Pinpoint the cell where the given text exists, returning its [X, Y] midpoint coordinate. 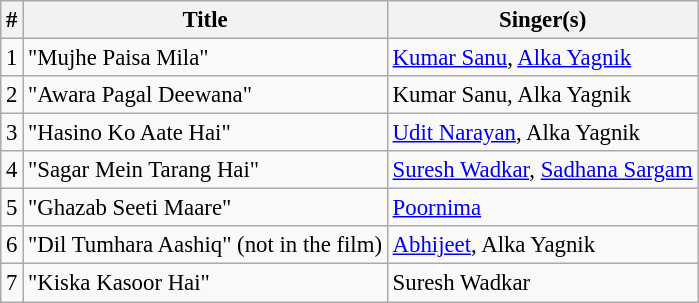
Suresh Wadkar, Sadhana Sargam [542, 170]
"Dil Tumhara Aashiq" (not in the film) [206, 245]
Udit Narayan, Alka Yagnik [542, 133]
6 [12, 245]
2 [12, 95]
"Ghazab Seeti Maare" [206, 208]
7 [12, 283]
1 [12, 58]
3 [12, 133]
Poornima [542, 208]
"Sagar Mein Tarang Hai" [206, 170]
# [12, 20]
"Hasino Ko Aate Hai" [206, 133]
Abhijeet, Alka Yagnik [542, 245]
"Awara Pagal Deewana" [206, 95]
"Kiska Kasoor Hai" [206, 283]
5 [12, 208]
Suresh Wadkar [542, 283]
4 [12, 170]
"Mujhe Paisa Mila" [206, 58]
Singer(s) [542, 20]
Title [206, 20]
